For the text-containing cell, return its midpoint in (X, Y) coordinate format. 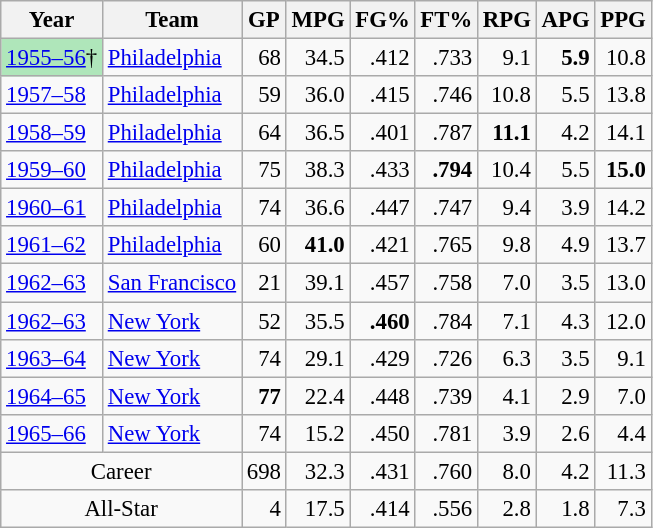
.460 (382, 321)
52 (264, 321)
.781 (446, 433)
75 (264, 170)
MPG (318, 20)
698 (264, 471)
36.5 (318, 133)
.758 (446, 283)
11.1 (508, 133)
.431 (382, 471)
11.3 (623, 471)
.447 (382, 208)
14.1 (623, 133)
8.0 (508, 471)
All-Star (122, 509)
77 (264, 396)
4 (264, 509)
1955–56† (52, 58)
PPG (623, 20)
38.3 (318, 170)
APG (566, 20)
9.4 (508, 208)
FT% (446, 20)
.448 (382, 396)
5.9 (566, 58)
2.9 (566, 396)
14.2 (623, 208)
Career (122, 471)
.450 (382, 433)
13.0 (623, 283)
.415 (382, 95)
Team (172, 20)
7.1 (508, 321)
1957–58 (52, 95)
36.0 (318, 95)
1959–60 (52, 170)
4.1 (508, 396)
36.6 (318, 208)
22.4 (318, 396)
.433 (382, 170)
13.8 (623, 95)
4.3 (566, 321)
2.8 (508, 509)
.401 (382, 133)
.794 (446, 170)
1961–62 (52, 245)
1960–61 (52, 208)
39.1 (318, 283)
9.8 (508, 245)
.746 (446, 95)
.726 (446, 358)
12.0 (623, 321)
.429 (382, 358)
.414 (382, 509)
.747 (446, 208)
4.9 (566, 245)
7.3 (623, 509)
10.4 (508, 170)
59 (264, 95)
6.3 (508, 358)
FG% (382, 20)
21 (264, 283)
1.8 (566, 509)
41.0 (318, 245)
.556 (446, 509)
GP (264, 20)
1958–59 (52, 133)
29.1 (318, 358)
17.5 (318, 509)
32.3 (318, 471)
.765 (446, 245)
64 (264, 133)
RPG (508, 20)
34.5 (318, 58)
.787 (446, 133)
15.0 (623, 170)
.784 (446, 321)
2.6 (566, 433)
.739 (446, 396)
35.5 (318, 321)
.421 (382, 245)
1965–66 (52, 433)
San Francisco (172, 283)
60 (264, 245)
1963–64 (52, 358)
Year (52, 20)
.733 (446, 58)
1964–65 (52, 396)
4.4 (623, 433)
.457 (382, 283)
.412 (382, 58)
68 (264, 58)
.760 (446, 471)
15.2 (318, 433)
13.7 (623, 245)
